Capture the cell that displays the provided text and extract its [x, y] central coordinate. 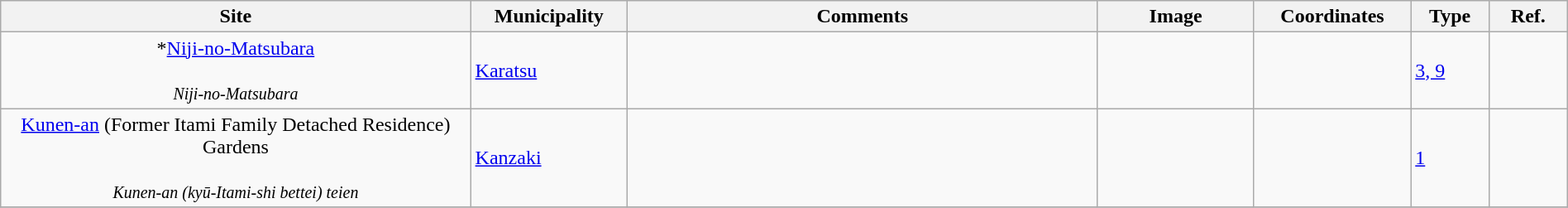
Kanzaki [549, 157]
Site [236, 17]
Ref. [1528, 17]
Type [1451, 17]
*Niji-no-MatsubaraNiji-no-Matsubara [236, 70]
Image [1176, 17]
Municipality [549, 17]
Kunen-an (Former Itami Family Detached Residence) GardensKunen-an (kyū-Itami-shi bettei) teien [236, 157]
3, 9 [1451, 70]
Coordinates [1331, 17]
Comments [863, 17]
1 [1451, 157]
Karatsu [549, 70]
